From the cell containing the given text, extract its center point as [X, Y] coordinate. 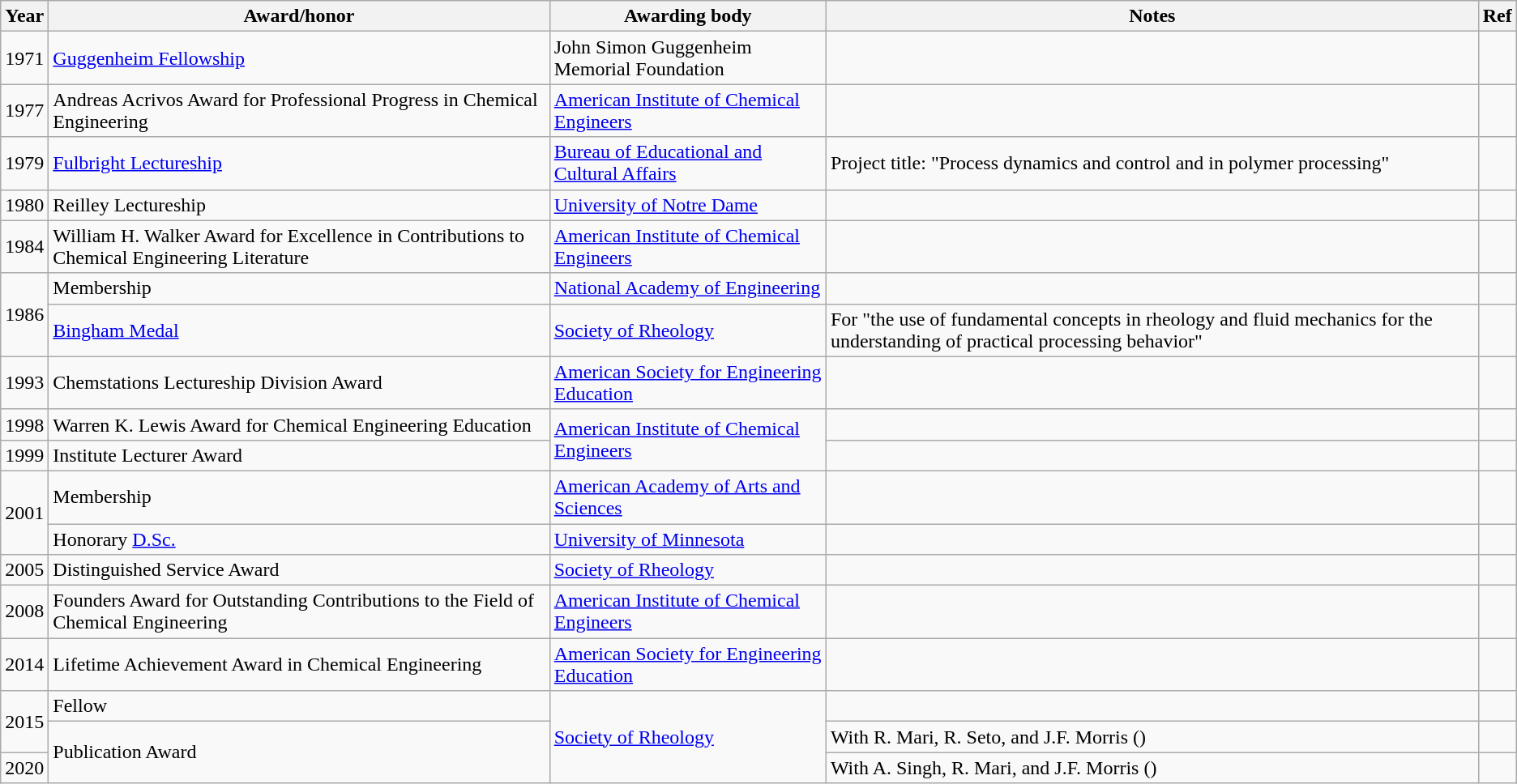
University of Minnesota [687, 539]
Chemstations Lectureship Division Award [299, 382]
1993 [24, 382]
With R. Mari, R. Seto, and J.F. Morris () [1152, 737]
1998 [24, 424]
2020 [24, 768]
Fellow [299, 706]
Fulbright Lectureship [299, 164]
1977 [24, 110]
Bureau of Educational and Cultural Affairs [687, 164]
1980 [24, 205]
2005 [24, 570]
Year [24, 16]
University of Notre Dame [687, 205]
For "the use of fundamental concepts in rheology and fluid mechanics for the understanding of practical processing behavior" [1152, 330]
Andreas Acrivos Award for Professional Progress in Chemical Engineering [299, 110]
Awarding body [687, 16]
Publication Award [299, 752]
1984 [24, 246]
Lifetime Achievement Award in Chemical Engineering [299, 664]
Award/honor [299, 16]
Ref [1498, 16]
2001 [24, 512]
2015 [24, 722]
Notes [1152, 16]
1979 [24, 164]
2014 [24, 664]
Institute Lecturer Award [299, 455]
Bingham Medal [299, 330]
1999 [24, 455]
2008 [24, 612]
With A. Singh, R. Mari, and J.F. Morris () [1152, 768]
Guggenheim Fellowship [299, 58]
William H. Walker Award for Excellence in Contributions to Chemical Engineering Literature [299, 246]
1986 [24, 314]
Founders Award for Outstanding Contributions to the Field of Chemical Engineering [299, 612]
American Academy of Arts and Sciences [687, 497]
John Simon Guggenheim Memorial Foundation [687, 58]
1971 [24, 58]
Distinguished Service Award [299, 570]
Project title: "Process dynamics and control and in polymer processing" [1152, 164]
Reilley Lectureship [299, 205]
Honorary D.Sc. [299, 539]
Warren K. Lewis Award for Chemical Engineering Education [299, 424]
National Academy of Engineering [687, 288]
